Identify which cell holds the provided text, then report its [X, Y] central coordinate. 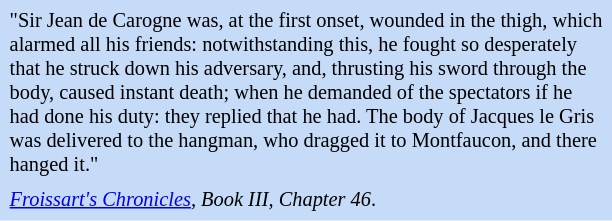
Froissart's Chronicles, Book III, Chapter 46. [306, 200]
